Find where the given text appears and provide that cell's center as [X, Y] coordinate. 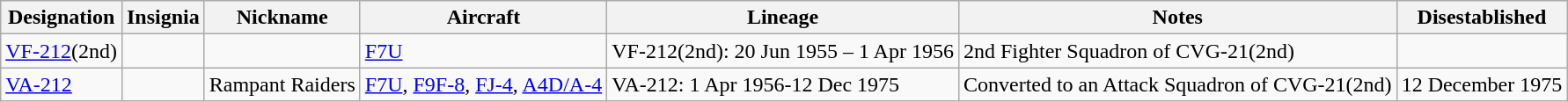
Rampant Raiders [282, 84]
Insignia [163, 18]
Designation [62, 18]
F7U, F9F-8, FJ-4, A4D/A-4 [483, 84]
Aircraft [483, 18]
VA-212 [62, 84]
12 December 1975 [1482, 84]
VA-212: 1 Apr 1956-12 Dec 1975 [783, 84]
Disestablished [1482, 18]
F7U [483, 51]
2nd Fighter Squadron of CVG-21(2nd) [1177, 51]
VF-212(2nd): 20 Jun 1955 – 1 Apr 1956 [783, 51]
Nickname [282, 18]
Converted to an Attack Squadron of CVG-21(2nd) [1177, 84]
Notes [1177, 18]
VF-212(2nd) [62, 51]
Lineage [783, 18]
